Detect which cell encompasses the target text, then output its [x, y] center coordinate. 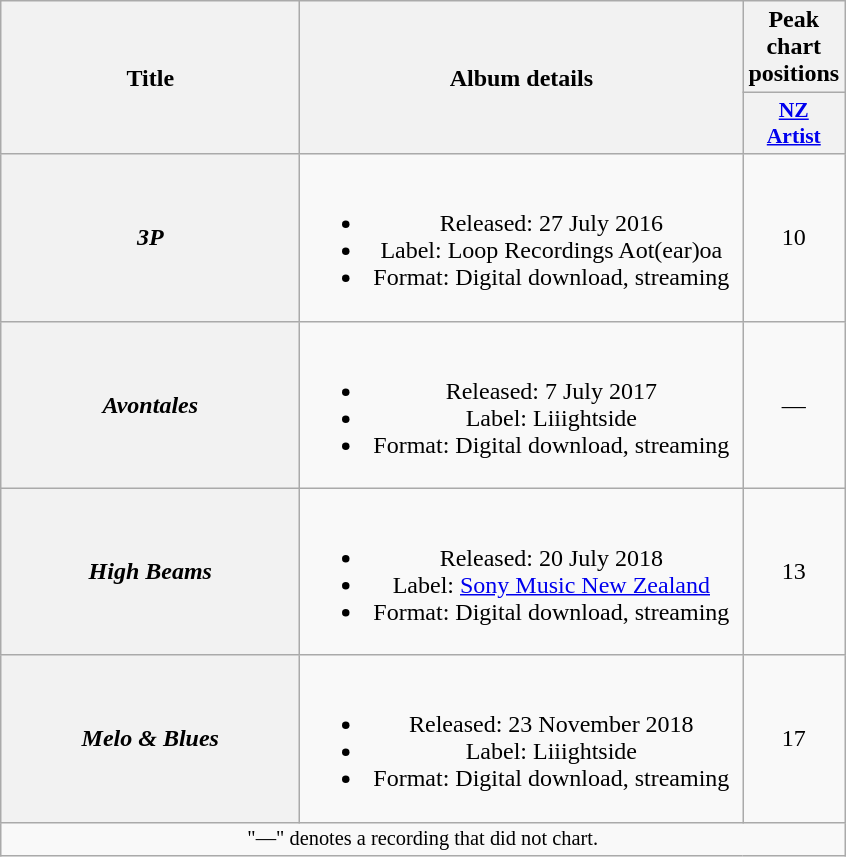
Released: 23 November 2018Label: LiiightsideFormat: Digital download, streaming [522, 738]
13 [794, 572]
Released: 20 July 2018Label: Sony Music New ZealandFormat: Digital download, streaming [522, 572]
Title [150, 78]
High Beams [150, 572]
— [794, 404]
10 [794, 238]
3P [150, 238]
Released: 27 July 2016Label: Loop Recordings Aot(ear)oaFormat: Digital download, streaming [522, 238]
Album details [522, 78]
"—" denotes a recording that did not chart. [423, 839]
Avontales [150, 404]
NZArtist [794, 124]
Melo & Blues [150, 738]
Peak chart positions [794, 47]
17 [794, 738]
Released: 7 July 2017Label: LiiightsideFormat: Digital download, streaming [522, 404]
